Capture the cell that displays the provided text and extract its [X, Y] central coordinate. 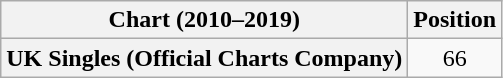
Chart (2010–2019) [204, 20]
66 [455, 58]
UK Singles (Official Charts Company) [204, 58]
Position [455, 20]
